Determine the [x, y] coordinate at the center of the cell enclosing the given text.  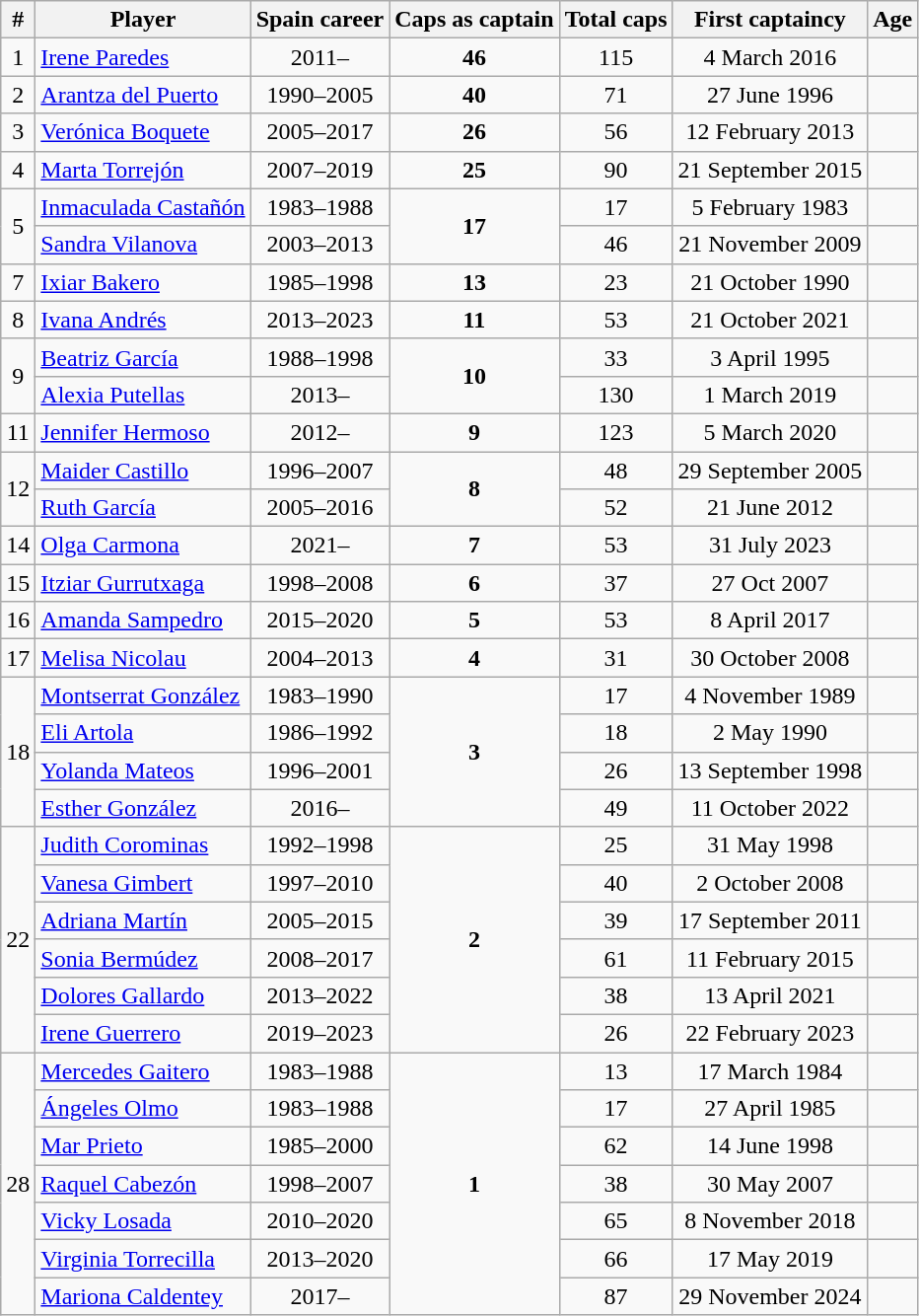
61 [615, 958]
28 [18, 1183]
8 April 2017 [770, 621]
1992–1998 [319, 845]
2008–2017 [319, 958]
2013– [319, 395]
Marta Torrejón [143, 170]
1985–2000 [319, 1146]
3 April 1995 [770, 357]
2011– [319, 57]
22 [18, 939]
2004–2013 [319, 658]
2013–2023 [319, 320]
27 April 1985 [770, 1109]
27 Oct 2007 [770, 583]
30 May 2007 [770, 1184]
71 [615, 95]
115 [615, 57]
2007–2019 [319, 170]
1985–1998 [319, 282]
31 July 2023 [770, 546]
8 November 2018 [770, 1221]
2003–2013 [319, 245]
2017– [319, 1296]
1996–2007 [319, 471]
30 October 2008 [770, 658]
Vanesa Gimbert [143, 883]
52 [615, 508]
Alexia Putellas [143, 395]
Caps as captain [474, 20]
14 [18, 546]
17 March 1984 [770, 1070]
2015–2020 [319, 621]
65 [615, 1221]
Mercedes Gaitero [143, 1070]
Melisa Nicolau [143, 658]
Spain career [319, 20]
31 [615, 658]
2012– [319, 432]
Jennifer Hermoso [143, 432]
Arantza del Puerto [143, 95]
1 March 2019 [770, 395]
1998–2008 [319, 583]
2005–2017 [319, 132]
16 [18, 621]
17 September 2011 [770, 920]
Itziar Gurrutxaga [143, 583]
1986–1992 [319, 733]
# [18, 20]
Verónica Boquete [143, 132]
87 [615, 1296]
2013–2022 [319, 995]
Ruth García [143, 508]
11 February 2015 [770, 958]
Raquel Cabezón [143, 1184]
21 September 2015 [770, 170]
Sonia Bermúdez [143, 958]
27 June 1996 [770, 95]
37 [615, 583]
21 June 2012 [770, 508]
Ángeles Olmo [143, 1109]
33 [615, 357]
Virginia Torrecilla [143, 1259]
Amanda Sampedro [143, 621]
Yolanda Mateos [143, 770]
First captaincy [770, 20]
Judith Corominas [143, 845]
66 [615, 1259]
Sandra Vilanova [143, 245]
Montserrat González [143, 695]
130 [615, 395]
2021– [319, 546]
1990–2005 [319, 95]
Eli Artola [143, 733]
Ixiar Bakero [143, 282]
Ivana Andrés [143, 320]
13 September 1998 [770, 770]
Olga Carmona [143, 546]
Player [143, 20]
39 [615, 920]
Maider Castillo [143, 471]
Total caps [615, 20]
49 [615, 808]
6 [474, 583]
22 February 2023 [770, 1033]
Irene Guerrero [143, 1033]
Irene Paredes [143, 57]
5 March 2020 [770, 432]
2010–2020 [319, 1221]
5 February 1983 [770, 207]
48 [615, 471]
1997–2010 [319, 883]
Beatriz García [143, 357]
4 March 2016 [770, 57]
Adriana Martín [143, 920]
62 [615, 1146]
21 November 2009 [770, 245]
10 [474, 376]
12 [18, 489]
31 May 1998 [770, 845]
29 November 2024 [770, 1296]
Dolores Gallardo [143, 995]
Inmaculada Castañón [143, 207]
15 [18, 583]
11 October 2022 [770, 808]
1996–2001 [319, 770]
90 [615, 170]
4 November 1989 [770, 695]
Vicky Losada [143, 1221]
2 May 1990 [770, 733]
2005–2016 [319, 508]
1998–2007 [319, 1184]
21 October 1990 [770, 282]
Esther González [143, 808]
13 April 2021 [770, 995]
17 May 2019 [770, 1259]
1983–1990 [319, 695]
14 June 1998 [770, 1146]
Mar Prieto [143, 1146]
Age [893, 20]
21 October 2021 [770, 320]
2013–2020 [319, 1259]
12 February 2013 [770, 132]
2 October 2008 [770, 883]
2019–2023 [319, 1033]
23 [615, 282]
1988–1998 [319, 357]
Mariona Caldentey [143, 1296]
123 [615, 432]
56 [615, 132]
2016– [319, 808]
2005–2015 [319, 920]
29 September 2005 [770, 471]
